Locate the cell with the specified text and output its (X, Y) center coordinate. 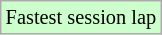
Fastest session lap (81, 17)
